Search for the cell housing the specified text and yield its [X, Y] center coordinate. 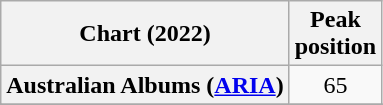
Chart (2022) [145, 34]
65 [335, 85]
Australian Albums (ARIA) [145, 85]
Peakposition [335, 34]
